Search for the cell housing the specified text and yield its (X, Y) center coordinate. 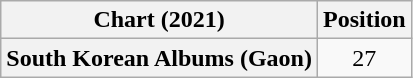
27 (364, 58)
Position (364, 20)
Chart (2021) (160, 20)
South Korean Albums (Gaon) (160, 58)
